Scan for the cell matching the given text and deliver its [X, Y] coordinate at center. 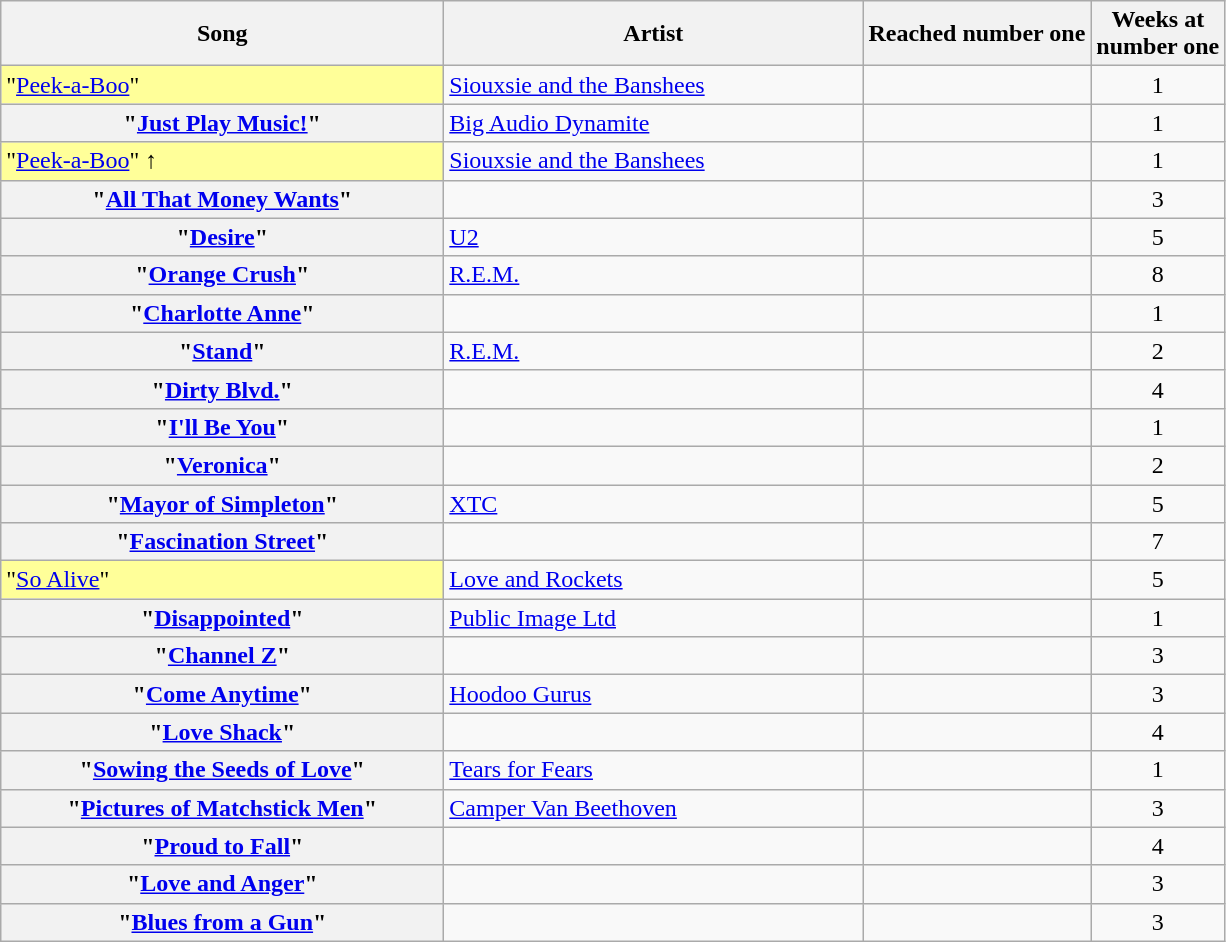
Tears for Fears [654, 770]
"Love Shack" [222, 732]
"I'll Be You" [222, 427]
"Stand" [222, 351]
"Proud to Fall" [222, 846]
Camper Van Beethoven [654, 808]
"Mayor of Simpleton" [222, 503]
Artist [654, 34]
8 [1158, 275]
"Channel Z" [222, 656]
"Desire" [222, 237]
"Sowing the Seeds of Love" [222, 770]
U2 [654, 237]
"Charlotte Anne" [222, 313]
"Fascination Street" [222, 542]
Love and Rockets [654, 580]
"Dirty Blvd." [222, 389]
"Just Play Music!" [222, 123]
"Orange Crush" [222, 275]
Hoodoo Gurus [654, 694]
"Blues from a Gun" [222, 922]
Public Image Ltd [654, 618]
Big Audio Dynamite [654, 123]
Weeks atnumber one [1158, 34]
"All That Money Wants" [222, 199]
"Disappointed" [222, 618]
"So Alive" [222, 580]
"Come Anytime" [222, 694]
"Veronica" [222, 465]
"Pictures of Matchstick Men" [222, 808]
XTC [654, 503]
"Peek-a-Boo" ↑ [222, 161]
Reached number one [977, 34]
7 [1158, 542]
"Love and Anger" [222, 884]
Song [222, 34]
"Peek-a-Boo" [222, 85]
